Identify which cell holds the provided text, then report its (x, y) central coordinate. 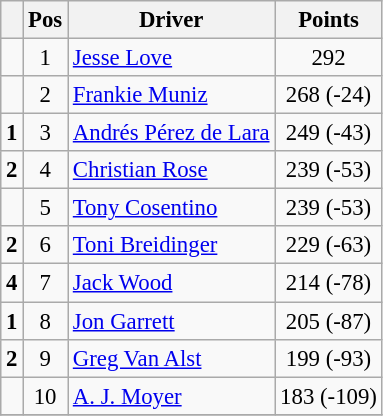
Toni Breidinger (172, 245)
Tony Cosentino (172, 208)
Jon Garrett (172, 321)
A. J. Moyer (172, 396)
229 (-63) (328, 245)
249 (-43) (328, 133)
7 (46, 283)
183 (-109) (328, 396)
Jesse Love (172, 58)
205 (-87) (328, 321)
Christian Rose (172, 170)
6 (46, 245)
3 (46, 133)
292 (328, 58)
8 (46, 321)
199 (-93) (328, 358)
Points (328, 20)
Andrés Pérez de Lara (172, 133)
9 (46, 358)
214 (-78) (328, 283)
5 (46, 208)
Frankie Muniz (172, 95)
10 (46, 396)
Pos (46, 20)
268 (-24) (328, 95)
Driver (172, 20)
Jack Wood (172, 283)
Greg Van Alst (172, 358)
